Output the [X, Y] coordinate of the center of the cell containing the given text.  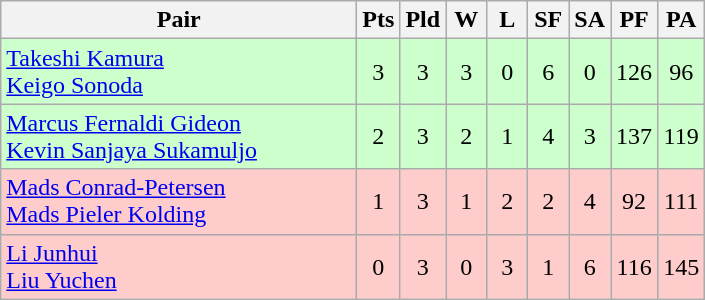
SA [590, 20]
137 [634, 136]
PA [682, 20]
SF [548, 20]
Mads Conrad-Petersen Mads Pieler Kolding [179, 202]
Pts [378, 20]
116 [634, 266]
Pld [423, 20]
Takeshi Kamura Keigo Sonoda [179, 72]
126 [634, 72]
111 [682, 202]
L [508, 20]
W [466, 20]
92 [634, 202]
Li Junhui Liu Yuchen [179, 266]
119 [682, 136]
96 [682, 72]
145 [682, 266]
Marcus Fernaldi Gideon Kevin Sanjaya Sukamuljo [179, 136]
PF [634, 20]
Pair [179, 20]
